Scan for the cell matching the given text and deliver its [X, Y] coordinate at center. 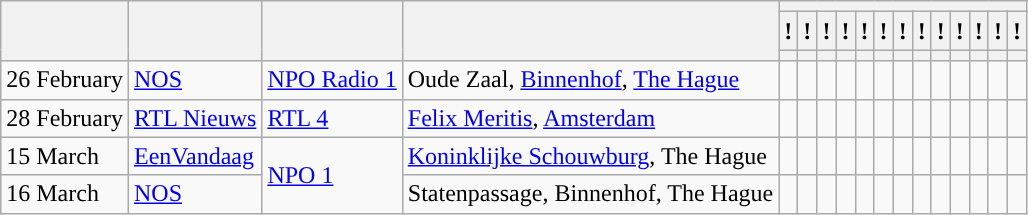
26 February [65, 80]
16 March [65, 194]
15 March [65, 156]
Oude Zaal, Binnenhof, The Hague [590, 80]
RTL 4 [332, 118]
28 February [65, 118]
NPO Radio 1 [332, 80]
RTL Nieuws [194, 118]
Felix Meritis, Amsterdam [590, 118]
Statenpassage, Binnenhof, The Hague [590, 194]
NPO 1 [332, 175]
EenVandaag [194, 156]
Koninklijke Schouwburg, The Hague [590, 156]
